Output the (X, Y) coordinate of the center of the cell containing the given text.  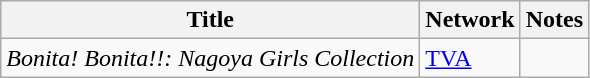
Title (210, 20)
TVA (470, 58)
Network (470, 20)
Notes (554, 20)
Bonita! Bonita!!: Nagoya Girls Collection (210, 58)
